Output the (X, Y) coordinate of the center of the cell containing the given text.  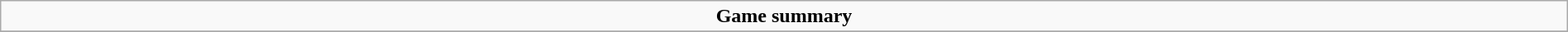
Game summary (784, 16)
